Search for the cell housing the specified text and yield its (x, y) center coordinate. 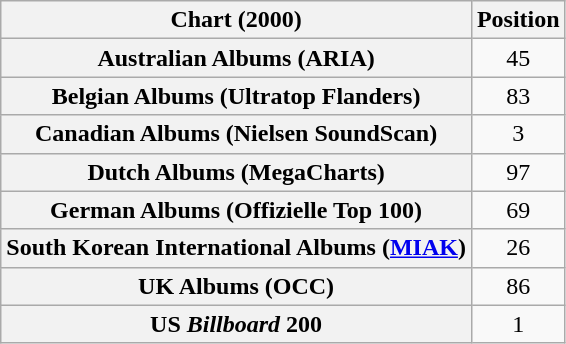
45 (518, 58)
UK Albums (OCC) (236, 286)
German Albums (Offizielle Top 100) (236, 210)
26 (518, 248)
1 (518, 324)
Australian Albums (ARIA) (236, 58)
Dutch Albums (MegaCharts) (236, 172)
83 (518, 96)
86 (518, 286)
97 (518, 172)
Canadian Albums (Nielsen SoundScan) (236, 134)
South Korean International Albums (MIAK) (236, 248)
3 (518, 134)
69 (518, 210)
US Billboard 200 (236, 324)
Position (518, 20)
Chart (2000) (236, 20)
Belgian Albums (Ultratop Flanders) (236, 96)
